Pinpoint the cell where the given text exists, returning its (X, Y) midpoint coordinate. 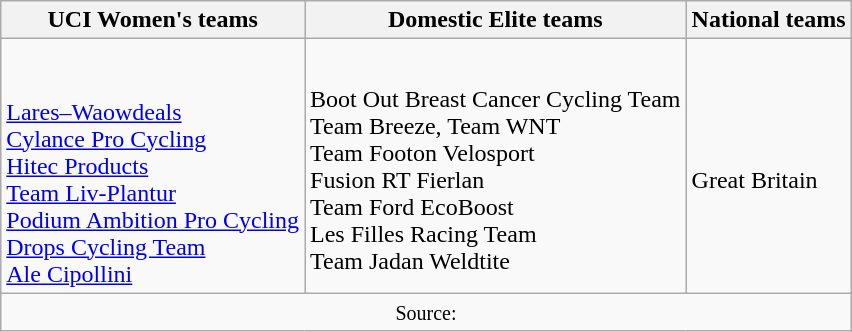
Great Britain (768, 166)
National teams (768, 20)
Domestic Elite teams (496, 20)
Lares–Waowdeals Cylance Pro Cycling Hitec Products Team Liv-Plantur Podium Ambition Pro Cycling Drops Cycling Team Ale Cipollini (153, 166)
UCI Women's teams (153, 20)
Source: (426, 312)
